From the cell containing the given text, extract its center point as (x, y) coordinate. 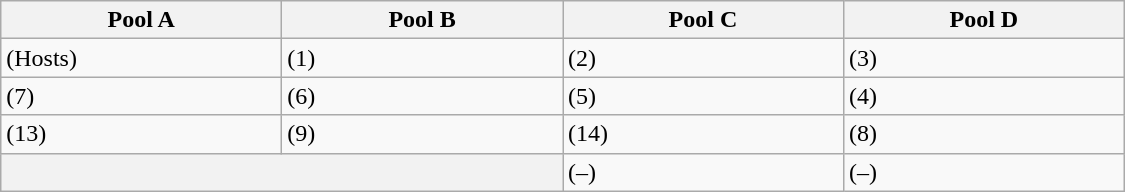
(7) (142, 96)
(13) (142, 134)
(2) (702, 58)
(4) (984, 96)
Pool A (142, 20)
(8) (984, 134)
(5) (702, 96)
Pool D (984, 20)
Pool C (702, 20)
(3) (984, 58)
(6) (422, 96)
(14) (702, 134)
(9) (422, 134)
(1) (422, 58)
(Hosts) (142, 58)
Pool B (422, 20)
